Output the (X, Y) coordinate of the center of the cell containing the given text.  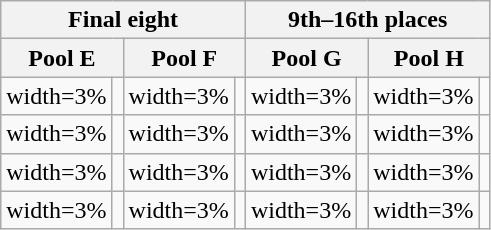
9th–16th places (368, 20)
Pool H (429, 58)
Pool G (306, 58)
Pool E (62, 58)
Pool F (184, 58)
Final eight (124, 20)
